Search for the cell housing the specified text and yield its (x, y) center coordinate. 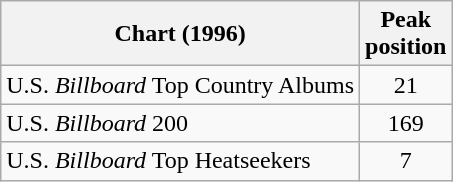
U.S. Billboard Top Heatseekers (180, 161)
U.S. Billboard Top Country Albums (180, 85)
7 (406, 161)
21 (406, 85)
Chart (1996) (180, 34)
169 (406, 123)
Peakposition (406, 34)
U.S. Billboard 200 (180, 123)
